Search for the cell housing the specified text and yield its [x, y] center coordinate. 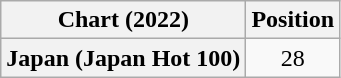
Position [293, 20]
Chart (2022) [124, 20]
Japan (Japan Hot 100) [124, 58]
28 [293, 58]
